Search for the cell housing the specified text and yield its [X, Y] center coordinate. 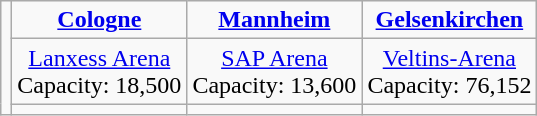
Gelsenkirchen [450, 20]
Lanxess ArenaCapacity: 18,500 [100, 72]
Veltins-ArenaCapacity: 76,152 [450, 72]
Mannheim [274, 20]
Cologne [100, 20]
SAP ArenaCapacity: 13,600 [274, 72]
